From the cell containing the given text, extract its center point as (x, y) coordinate. 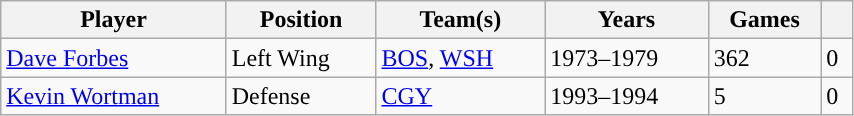
5 (764, 96)
Player (114, 20)
Defense (301, 96)
Position (301, 20)
Games (764, 20)
BOS, WSH (460, 58)
CGY (460, 96)
Left Wing (301, 58)
Years (627, 20)
Team(s) (460, 20)
Dave Forbes (114, 58)
362 (764, 58)
1973–1979 (627, 58)
1993–1994 (627, 96)
Kevin Wortman (114, 96)
